For the text-containing cell, return its midpoint in (x, y) coordinate format. 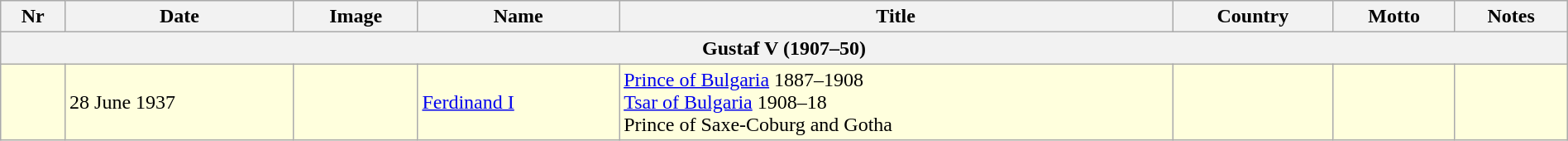
Gustaf V (1907–50) (784, 48)
Motto (1394, 17)
Nr (33, 17)
Title (896, 17)
Name (519, 17)
Ferdinand I (519, 102)
28 June 1937 (180, 102)
Notes (1511, 17)
Prince of Bulgaria 1887–1908Tsar of Bulgaria 1908–18Prince of Saxe-Coburg and Gotha (896, 102)
Image (356, 17)
Country (1254, 17)
Date (180, 17)
